Return the (X, Y) coordinate for the center point of the cell that contains the specified text.  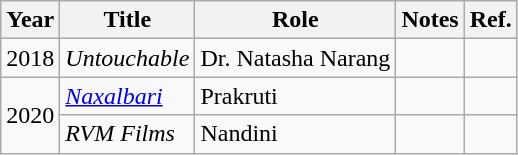
Dr. Natasha Narang (296, 58)
2018 (30, 58)
Ref. (490, 20)
Naxalbari (128, 96)
Role (296, 20)
Year (30, 20)
Title (128, 20)
Prakruti (296, 96)
Nandini (296, 134)
2020 (30, 115)
Notes (430, 20)
Untouchable (128, 58)
RVM Films (128, 134)
